Return (x, y) of the center of cell containing provided text 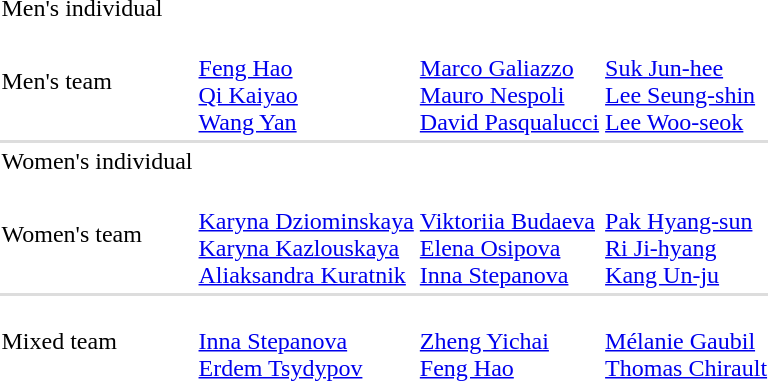
Marco GaliazzoMauro NespoliDavid Pasqualucci (509, 82)
Karyna DziominskayaKaryna KazlouskayaAliaksandra Kuratnik (306, 234)
Women's team (97, 234)
Viktoriia BudaevaElena OsipovaInna Stepanova (509, 234)
Feng HaoQi KaiyaoWang Yan (306, 82)
Women's individual (97, 161)
Men's team (97, 82)
